Extract the [X, Y] coordinate from the center of the cell holding the provided text.  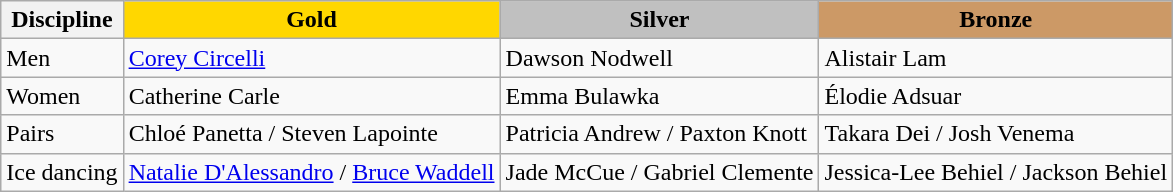
Gold [312, 20]
Bronze [996, 20]
Jessica-Lee Behiel / Jackson Behiel [996, 172]
Pairs [62, 134]
Corey Circelli [312, 58]
Chloé Panetta / Steven Lapointe [312, 134]
Natalie D'Alessandro / Bruce Waddell [312, 172]
Ice dancing [62, 172]
Women [62, 96]
Alistair Lam [996, 58]
Men [62, 58]
Patricia Andrew / Paxton Knott [660, 134]
Jade McCue / Gabriel Clemente [660, 172]
Silver [660, 20]
Takara Dei / Josh Venema [996, 134]
Catherine Carle [312, 96]
Élodie Adsuar [996, 96]
Emma Bulawka [660, 96]
Discipline [62, 20]
Dawson Nodwell [660, 58]
